Provide the [x, y] coordinate of the cell's center where the given text is located.  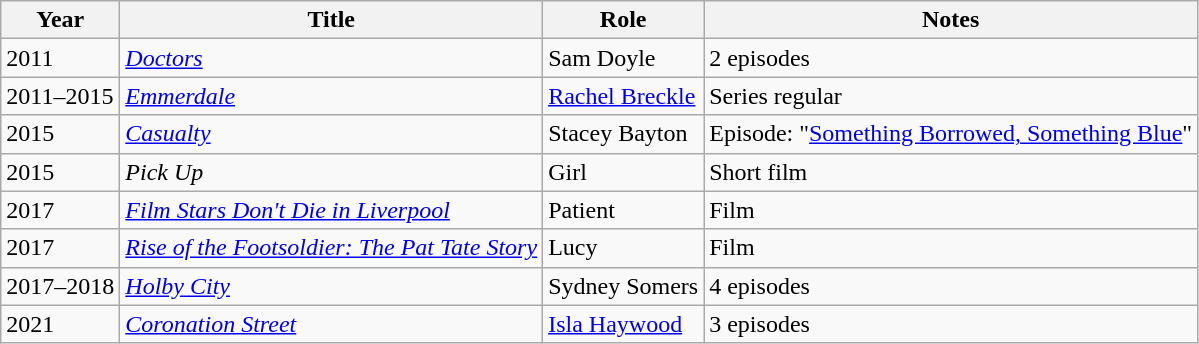
Holby City [332, 286]
2011 [60, 58]
2017–2018 [60, 286]
Emmerdale [332, 96]
Lucy [624, 248]
Title [332, 20]
Casualty [332, 134]
4 episodes [951, 286]
Film Stars Don't Die in Liverpool [332, 210]
Series regular [951, 96]
Rachel Breckle [624, 96]
Stacey Bayton [624, 134]
2 episodes [951, 58]
Episode: "Something Borrowed, Something Blue" [951, 134]
Sydney Somers [624, 286]
Rise of the Footsoldier: The Pat Tate Story [332, 248]
Patient [624, 210]
3 episodes [951, 324]
Notes [951, 20]
Short film [951, 172]
Pick Up [332, 172]
Coronation Street [332, 324]
2021 [60, 324]
Doctors [332, 58]
2011–2015 [60, 96]
Role [624, 20]
Girl [624, 172]
Isla Haywood [624, 324]
Year [60, 20]
Sam Doyle [624, 58]
